From the cell containing the given text, extract its center point as [X, Y] coordinate. 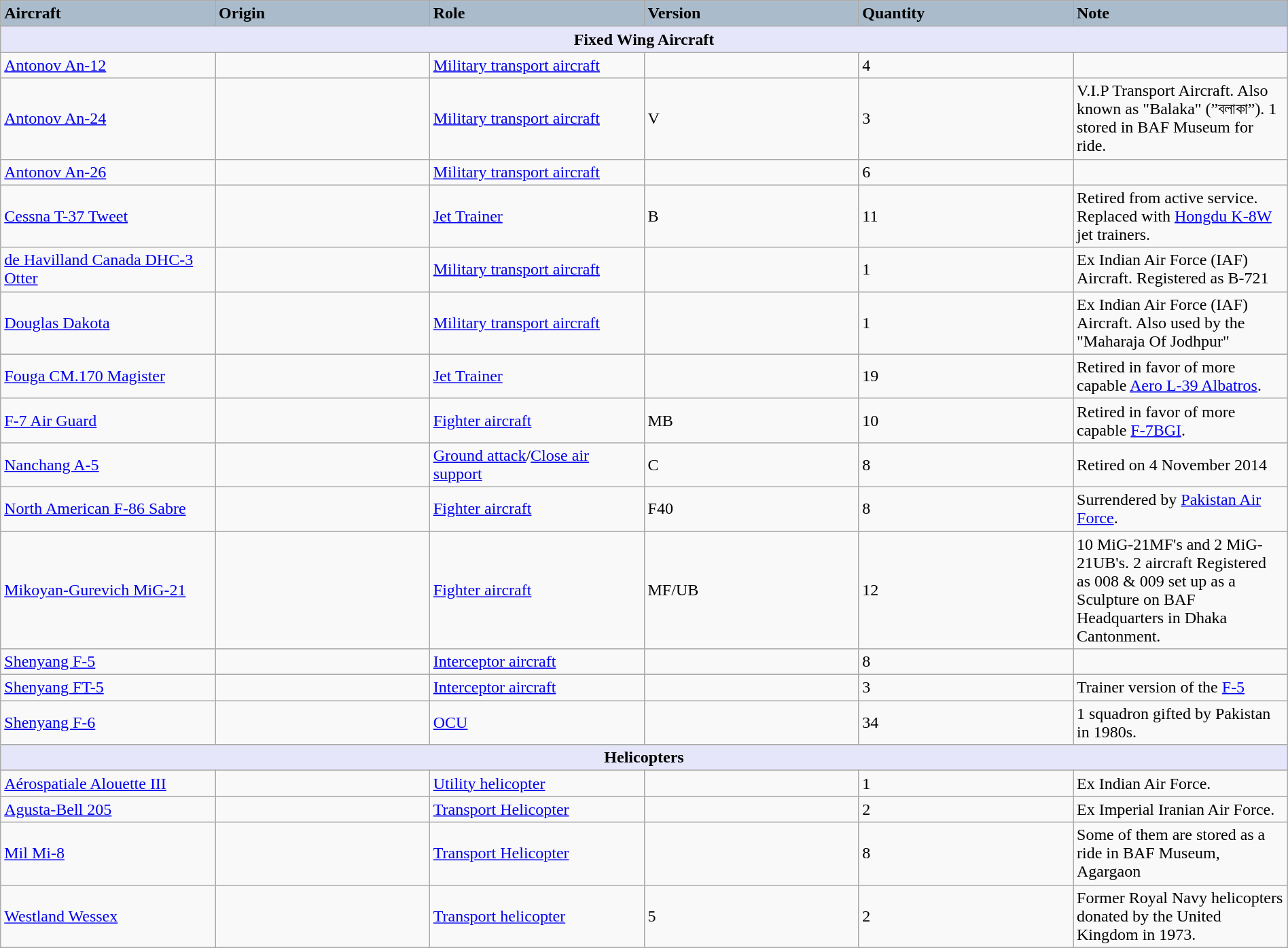
Shenyang FT-5 [108, 688]
Quantity [966, 14]
34 [966, 723]
Version [751, 14]
Helicopters [644, 758]
Some of them are stored as a ride in BAF Museum, Agargaon [1181, 854]
V [751, 118]
Ex Indian Air Force (IAF) Aircraft. Also used by the "Maharaja Of Jodhpur" [1181, 323]
Ground attack/Close air support [537, 465]
Agusta-Bell 205 [108, 809]
MB [751, 420]
Mikoyan-Gurevich MiG-21 [108, 590]
Retired from active service. Replaced with Hongdu K-8W jet trainers. [1181, 216]
Aircraft [108, 14]
Former Royal Navy helicopters donated by the United Kingdom in 1973. [1181, 916]
Ex Imperial Iranian Air Force. [1181, 809]
Nanchang A-5 [108, 465]
Douglas Dakota [108, 323]
B [751, 216]
Aérospatiale Alouette III [108, 784]
Cessna T-37 Tweet [108, 216]
10 MiG-21MF's and 2 MiG-21UB's. 2 aircraft Registered as 008 & 009 set up as a Sculpture on BAF Headquarters in Dhaka Cantonment. [1181, 590]
10 [966, 420]
Role [537, 14]
F-7 Air Guard [108, 420]
Note [1181, 14]
1 squadron gifted by Pakistan in 1980s. [1181, 723]
Shenyang F-5 [108, 662]
11 [966, 216]
MF/UB [751, 590]
Westland Wessex [108, 916]
Antonov An-26 [108, 172]
Retired in favor of more capable Aero L-39 Albatros. [1181, 376]
C [751, 465]
6 [966, 172]
Antonov An-24 [108, 118]
Fouga CM.170 Magister [108, 376]
Antonov An-12 [108, 65]
Retired on 4 November 2014 [1181, 465]
Retired in favor of more capable F-7BGI. [1181, 420]
Shenyang F-6 [108, 723]
Ex Indian Air Force. [1181, 784]
F40 [751, 508]
Fixed Wing Aircraft [644, 39]
Trainer version of the F-5 [1181, 688]
Origin [322, 14]
Ex Indian Air Force (IAF) Aircraft. Registered as B-721 [1181, 269]
North American F-86 Sabre [108, 508]
Transport helicopter [537, 916]
OCU [537, 723]
12 [966, 590]
19 [966, 376]
Mil Mi-8 [108, 854]
Utility helicopter [537, 784]
5 [751, 916]
de Havilland Canada DHC-3 Otter [108, 269]
4 [966, 65]
Surrendered by Pakistan Air Force. [1181, 508]
V.I.P Transport Aircraft. Also known as "Balaka" (”বলাকা”). 1 stored in BAF Museum forride. [1181, 118]
